Detect which cell encompasses the target text, then output its (X, Y) center coordinate. 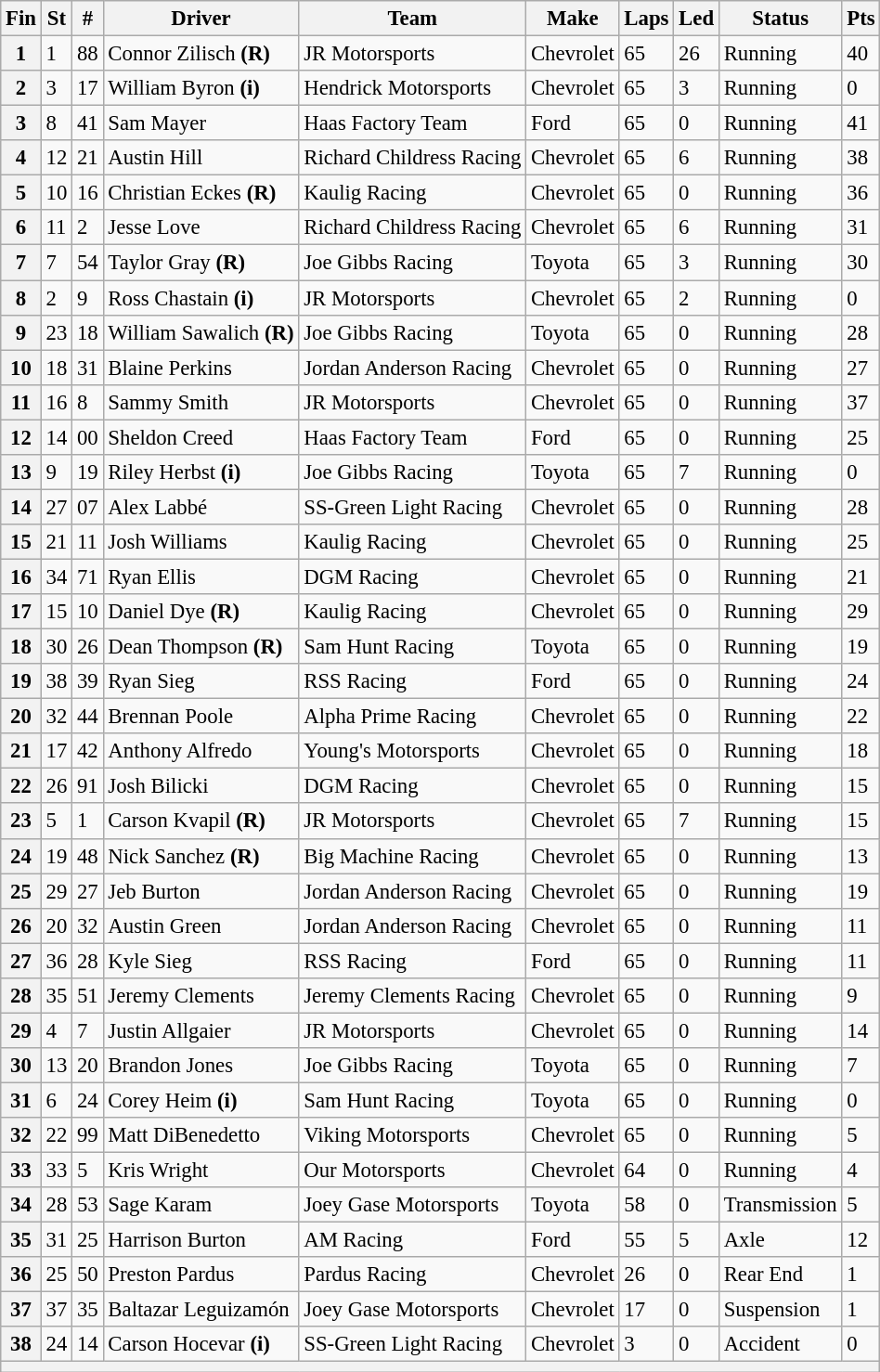
Anthony Alfredo (201, 751)
Jeb Burton (201, 891)
AM Racing (412, 1240)
Pardus Racing (412, 1275)
Josh Bilicki (201, 786)
Transmission (780, 1205)
88 (87, 54)
Nick Sanchez (R) (201, 856)
Suspension (780, 1310)
St (56, 19)
Jesse Love (201, 227)
Hendrick Motorsports (412, 88)
Make (573, 19)
Status (780, 19)
64 (646, 1171)
44 (87, 717)
Josh Williams (201, 542)
42 (87, 751)
Big Machine Racing (412, 856)
Sam Mayer (201, 123)
Kyle Sieg (201, 961)
Harrison Burton (201, 1240)
Austin Hill (201, 158)
50 (87, 1275)
Connor Zilisch (R) (201, 54)
Justin Allgaier (201, 1030)
Alpha Prime Racing (412, 717)
53 (87, 1205)
William Byron (i) (201, 88)
Alex Labbé (201, 507)
Carson Hocevar (i) (201, 1345)
Corey Heim (i) (201, 1100)
48 (87, 856)
51 (87, 996)
58 (646, 1205)
Austin Green (201, 925)
Ryan Ellis (201, 576)
Jeremy Clements (201, 996)
Driver (201, 19)
Daniel Dye (R) (201, 612)
Axle (780, 1240)
Christian Eckes (R) (201, 193)
Dean Thompson (R) (201, 647)
99 (87, 1135)
Matt DiBenedetto (201, 1135)
71 (87, 576)
Sheldon Creed (201, 437)
Carson Kvapil (R) (201, 822)
Young's Motorsports (412, 751)
Sage Karam (201, 1205)
Pts (861, 19)
Led (696, 19)
Jeremy Clements Racing (412, 996)
00 (87, 437)
Preston Pardus (201, 1275)
Brandon Jones (201, 1066)
Brennan Poole (201, 717)
Fin (21, 19)
39 (87, 681)
Taylor Gray (R) (201, 263)
Viking Motorsports (412, 1135)
Kris Wright (201, 1171)
Team (412, 19)
Laps (646, 19)
Rear End (780, 1275)
Baltazar Leguizamón (201, 1310)
Blaine Perkins (201, 368)
# (87, 19)
40 (861, 54)
Riley Herbst (i) (201, 472)
07 (87, 507)
91 (87, 786)
Our Motorsports (412, 1171)
55 (646, 1240)
Ross Chastain (i) (201, 298)
William Sawalich (R) (201, 332)
Sammy Smith (201, 402)
54 (87, 263)
Accident (780, 1345)
Ryan Sieg (201, 681)
